Provide the [X, Y] coordinate of the cell's center where the given text is located.  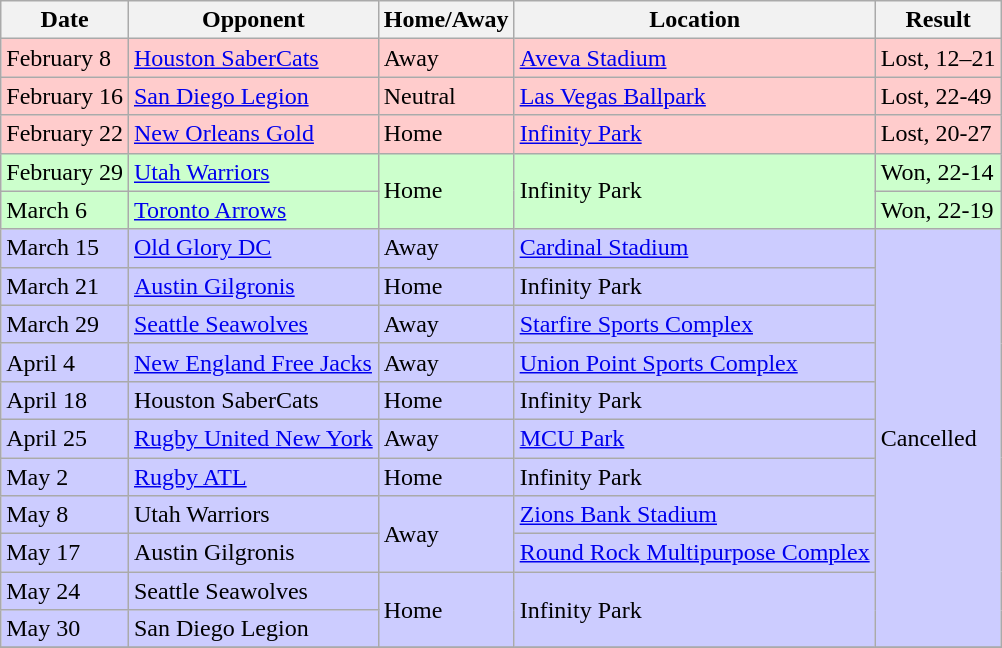
February 29 [65, 172]
Starfire Sports Complex [694, 324]
Lost, 20-27 [938, 134]
February 8 [65, 58]
Toronto Arrows [253, 210]
May 2 [65, 477]
Old Glory DC [253, 248]
March 21 [65, 286]
May 24 [65, 591]
Opponent [253, 20]
May 30 [65, 629]
March 29 [65, 324]
Won, 22-14 [938, 172]
Rugby United New York [253, 438]
May 8 [65, 515]
Cardinal Stadium [694, 248]
February 16 [65, 96]
Date [65, 20]
Union Point Sports Complex [694, 362]
April 18 [65, 400]
Aveva Stadium [694, 58]
Zions Bank Stadium [694, 515]
Neutral [446, 96]
Las Vegas Ballpark [694, 96]
March 15 [65, 248]
May 17 [65, 553]
February 22 [65, 134]
Home/Away [446, 20]
Cancelled [938, 438]
New Orleans Gold [253, 134]
Rugby ATL [253, 477]
Lost, 22-49 [938, 96]
April 4 [65, 362]
Won, 22-19 [938, 210]
March 6 [65, 210]
Lost, 12–21 [938, 58]
Result [938, 20]
Round Rock Multipurpose Complex [694, 553]
Location [694, 20]
New England Free Jacks [253, 362]
April 25 [65, 438]
MCU Park [694, 438]
